Identify which cell holds the provided text, then report its [X, Y] central coordinate. 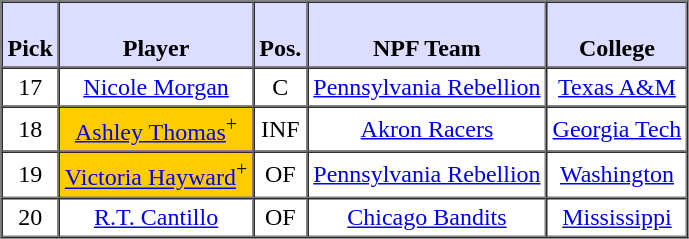
Texas A&M [618, 88]
INF [280, 128]
17 [30, 88]
Washington [618, 174]
Georgia Tech [618, 128]
Nicole Morgan [156, 88]
20 [30, 216]
R.T. Cantillo [156, 216]
Pick [30, 35]
Pos. [280, 35]
Player [156, 35]
C [280, 88]
NPF Team [426, 35]
College [618, 35]
Chicago Bandits [426, 216]
Mississippi [618, 216]
19 [30, 174]
18 [30, 128]
Ashley Thomas+ [156, 128]
Akron Racers [426, 128]
Victoria Hayward+ [156, 174]
